Output the (x, y) coordinate of the center of the cell containing the given text.  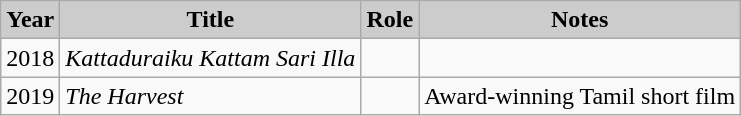
Year (30, 20)
Title (210, 20)
Kattaduraiku Kattam Sari Illa (210, 58)
2019 (30, 96)
Role (390, 20)
Award-winning Tamil short film (580, 96)
The Harvest (210, 96)
2018 (30, 58)
Notes (580, 20)
